Locate the cell with the specified text and output its (X, Y) center coordinate. 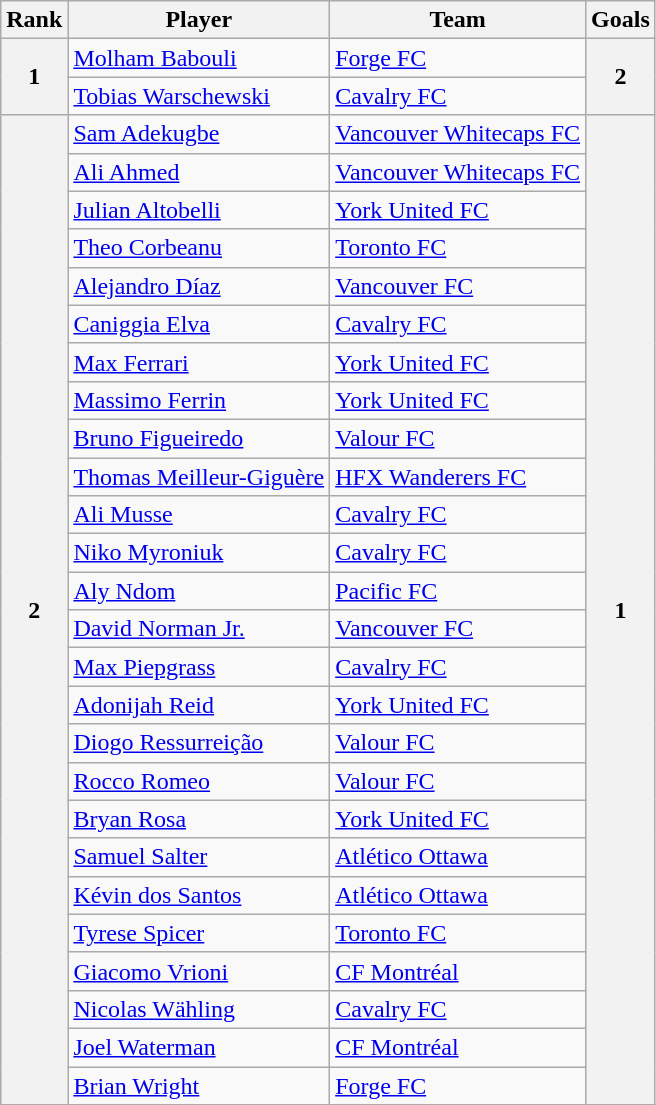
Nicolas Wähling (199, 1009)
Goals (621, 20)
Theo Corbeanu (199, 248)
Ali Musse (199, 515)
Team (458, 20)
Alejandro Díaz (199, 286)
Caniggia Elva (199, 324)
Tobias Warschewski (199, 96)
Ali Ahmed (199, 172)
Aly Ndom (199, 591)
Julian Altobelli (199, 210)
Giacomo Vrioni (199, 971)
Diogo Ressurreição (199, 743)
Thomas Meilleur-Giguère (199, 477)
Max Piepgrass (199, 667)
Kévin dos Santos (199, 895)
David Norman Jr. (199, 629)
Player (199, 20)
Molham Babouli (199, 58)
Massimo Ferrin (199, 400)
HFX Wanderers FC (458, 477)
Niko Myroniuk (199, 553)
Rocco Romeo (199, 781)
Sam Adekugbe (199, 134)
Rank (34, 20)
Samuel Salter (199, 857)
Joel Waterman (199, 1047)
Brian Wright (199, 1085)
Tyrese Spicer (199, 933)
Bruno Figueiredo (199, 438)
Max Ferrari (199, 362)
Pacific FC (458, 591)
Adonijah Reid (199, 705)
Bryan Rosa (199, 819)
